Extract the (X, Y) coordinate from the center of the cell holding the provided text.  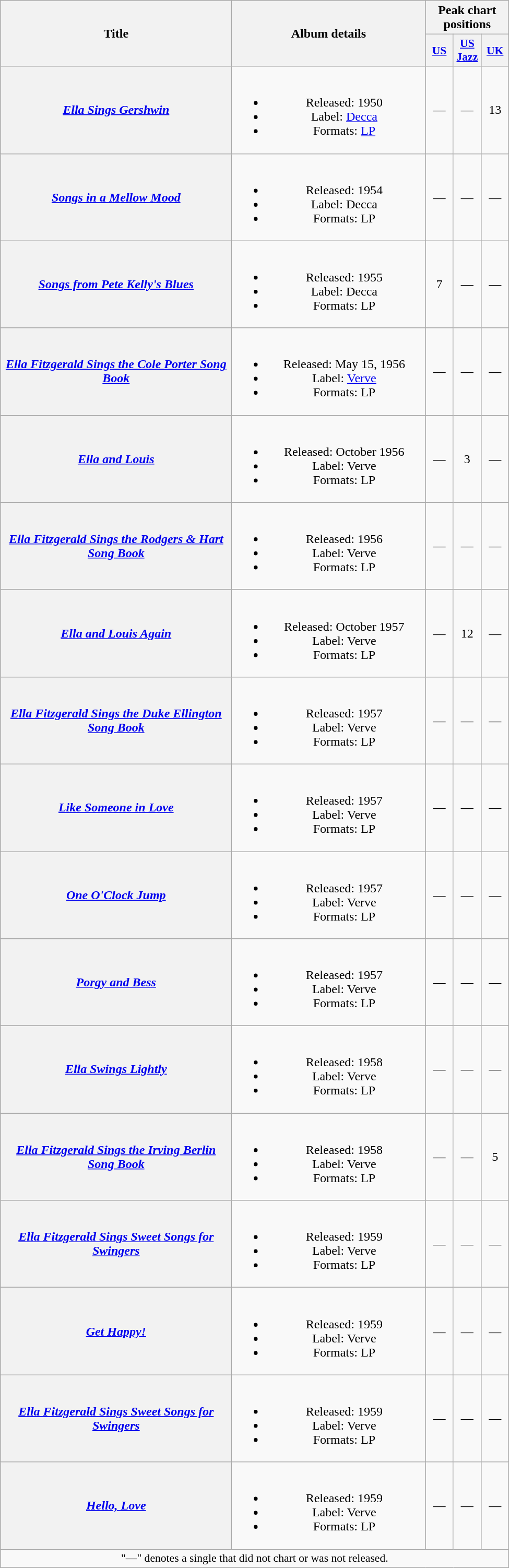
7 (440, 284)
Released: October 1956Label: VerveFormats: LP (329, 458)
Ella Fitzgerald Sings the Cole Porter Song Book (116, 372)
Released: 1955Label: DeccaFormats: LP (329, 284)
Ella Fitzgerald Sings the Rodgers & Hart Song Book (116, 546)
Released: 1956Label: VerveFormats: LP (329, 546)
Ella Sings Gershwin (116, 110)
Songs in a Mellow Mood (116, 197)
"—" denotes a single that did not chart or was not released. (255, 1559)
Peak chart positions (467, 18)
Released: 1950Label: DeccaFormats: LP (329, 110)
UK (495, 50)
Title (116, 33)
Ella and Louis (116, 458)
Ella Fitzgerald Sings the Duke Ellington Song Book (116, 721)
3 (467, 458)
Released: 1954Label: DeccaFormats: LP (329, 197)
Ella Swings Lightly (116, 1069)
Released: May 15, 1956Label: VerveFormats: LP (329, 372)
Hello, Love (116, 1506)
USJazz (467, 50)
Album details (329, 33)
12 (467, 633)
Get Happy! (116, 1331)
Ella and Louis Again (116, 633)
Like Someone in Love (116, 807)
Porgy and Bess (116, 983)
5 (495, 1157)
Songs from Pete Kelly's Blues (116, 284)
One O'Clock Jump (116, 895)
Released: October 1957Label: VerveFormats: LP (329, 633)
Ella Fitzgerald Sings the Irving Berlin Song Book (116, 1157)
13 (495, 110)
US (440, 50)
